Scan for the cell matching the given text and deliver its [X, Y] coordinate at center. 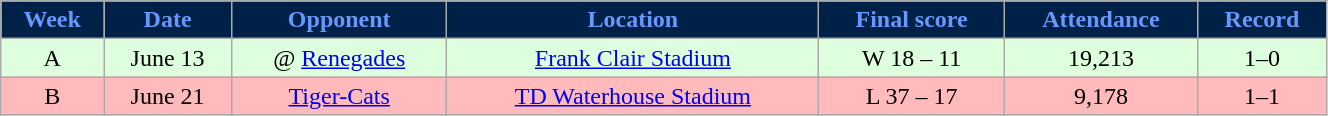
Attendance [1100, 20]
1–0 [1262, 58]
Record [1262, 20]
A [52, 58]
19,213 [1100, 58]
9,178 [1100, 96]
Location [633, 20]
TD Waterhouse Stadium [633, 96]
1–1 [1262, 96]
Opponent [340, 20]
Week [52, 20]
Final score [912, 20]
L 37 – 17 [912, 96]
Frank Clair Stadium [633, 58]
Date [168, 20]
June 13 [168, 58]
Tiger-Cats [340, 96]
B [52, 96]
@ Renegades [340, 58]
June 21 [168, 96]
W 18 – 11 [912, 58]
